Scan for the cell matching the given text and deliver its [x, y] coordinate at center. 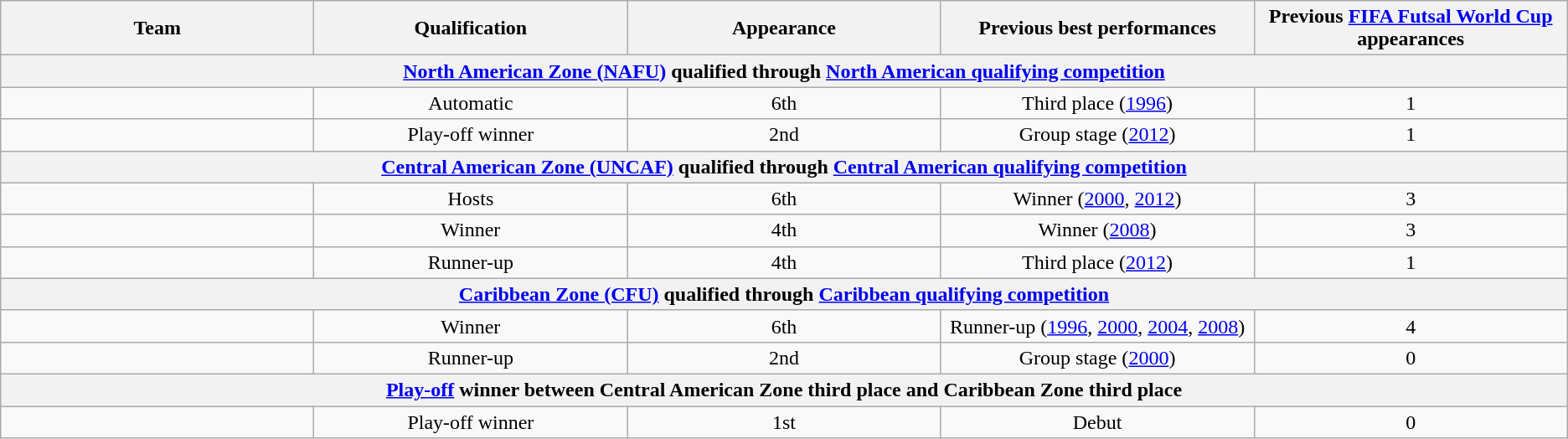
Play-off winner between Central American Zone third place and Caribbean Zone third place [784, 390]
Previous FIFA Futsal World Cup appearances [1411, 28]
Qualification [471, 28]
Previous best performances [1097, 28]
Team [157, 28]
Central American Zone (UNCAF) qualified through Central American qualifying competition [784, 167]
North American Zone (NAFU) qualified through North American qualifying competition [784, 71]
Group stage (2000) [1097, 358]
Appearance [784, 28]
Third place (2012) [1097, 262]
Runner-up (1996, 2000, 2004, 2008) [1097, 326]
Winner (2008) [1097, 230]
Caribbean Zone (CFU) qualified through Caribbean qualifying competition [784, 294]
Winner (2000, 2012) [1097, 199]
Third place (1996) [1097, 103]
Debut [1097, 421]
Automatic [471, 103]
Hosts [471, 199]
1st [784, 421]
Group stage (2012) [1097, 135]
4 [1411, 326]
